Output the [x, y] coordinate of the center of the cell containing the given text.  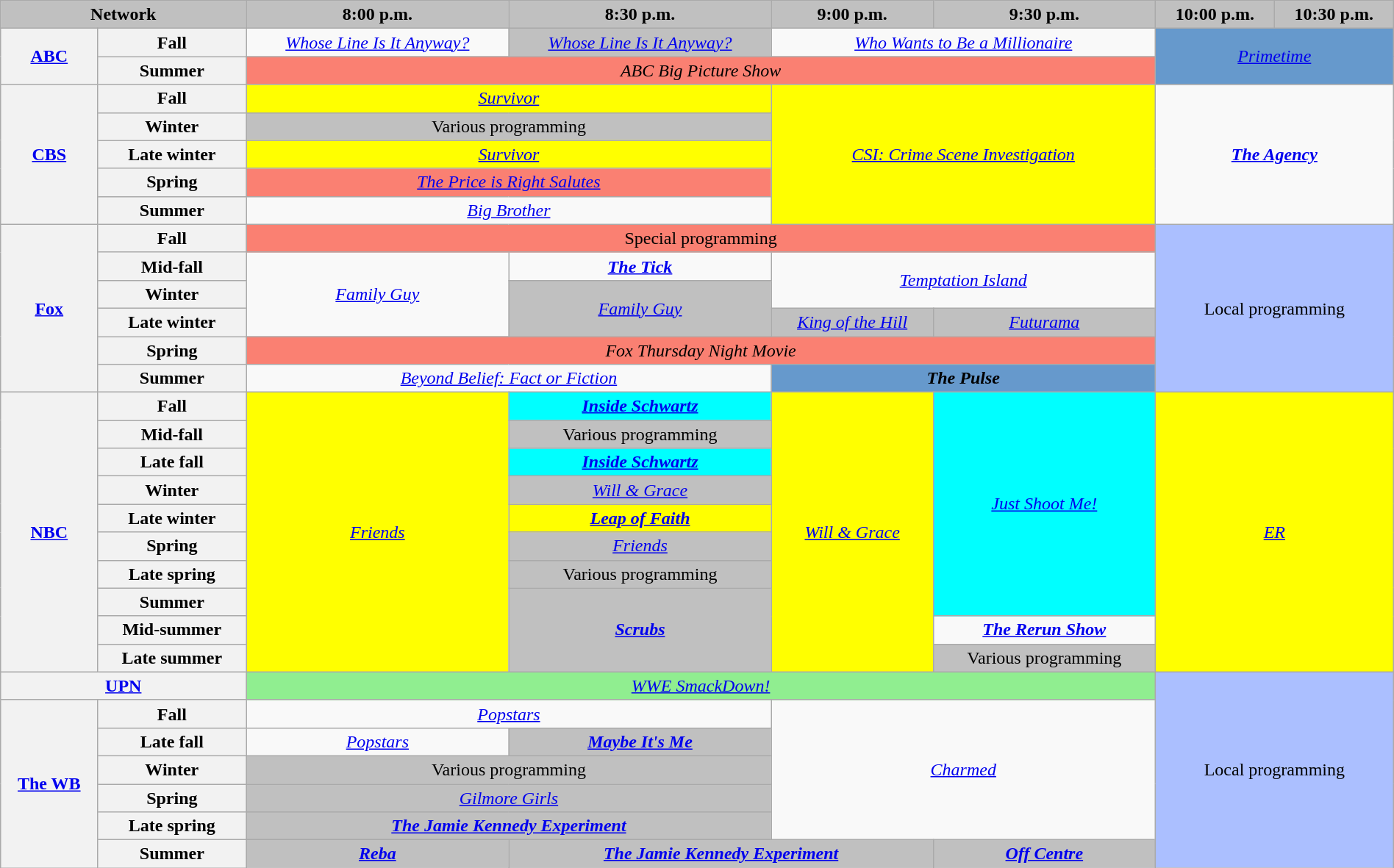
UPN [124, 686]
Mid-summer [172, 630]
CBS [49, 154]
9:30 p.m. [1044, 15]
Beyond Belief: Fact or Fiction [509, 379]
Scrubs [640, 630]
Off Centre [1044, 854]
10:00 p.m. [1215, 15]
Temptation Island [963, 280]
ABC Big Picture Show [701, 71]
9:00 p.m. [852, 15]
Big Brother [509, 210]
King of the Hill [852, 322]
Reba [378, 854]
Special programming [701, 238]
The Agency [1274, 154]
8:00 p.m. [378, 15]
Network [124, 15]
Who Wants to Be a Millionaire [963, 43]
Just Shoot Me! [1044, 504]
Futurama [1044, 322]
Primetime [1274, 57]
Late summer [172, 658]
ABC [49, 57]
Fox [49, 308]
Fox Thursday Night Movie [701, 351]
WWE SmackDown! [701, 686]
CSI: Crime Scene Investigation [963, 154]
The WB [49, 783]
The Rerun Show [1044, 630]
NBC [49, 532]
The Price is Right Salutes [509, 182]
8:30 p.m. [640, 15]
Maybe It's Me [640, 742]
The Pulse [963, 379]
10:30 p.m. [1334, 15]
Leap of Faith [640, 518]
The Tick [640, 266]
Charmed [963, 770]
Gilmore Girls [509, 797]
ER [1274, 532]
